Return the (x, y) coordinate for the center point of the cell that contains the specified text.  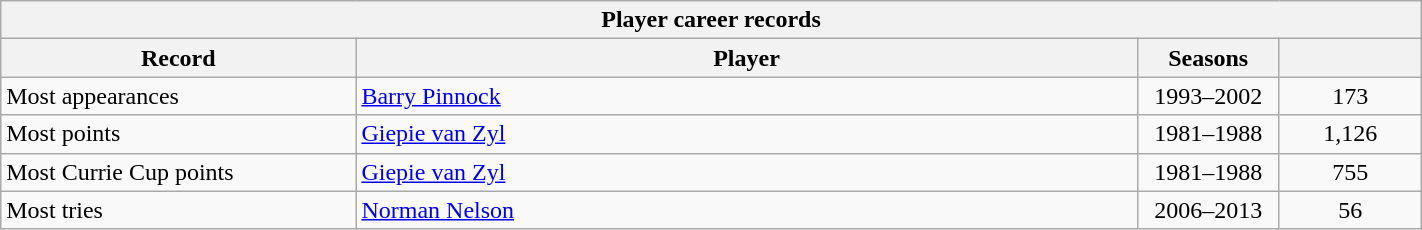
Most points (178, 134)
Most appearances (178, 96)
2006–2013 (1208, 210)
173 (1350, 96)
Player (746, 58)
1,126 (1350, 134)
Seasons (1208, 58)
Barry Pinnock (746, 96)
755 (1350, 172)
56 (1350, 210)
Player career records (711, 20)
1993–2002 (1208, 96)
Most Currie Cup points (178, 172)
Record (178, 58)
Norman Nelson (746, 210)
Most tries (178, 210)
